Determine the [x, y] coordinate at the center of the cell enclosing the given text.  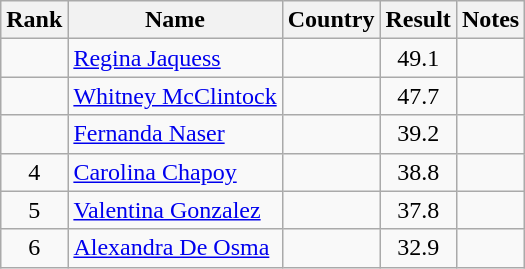
39.2 [418, 134]
4 [34, 172]
Carolina Chapoy [175, 172]
47.7 [418, 96]
Fernanda Naser [175, 134]
Notes [490, 20]
49.1 [418, 58]
Valentina Gonzalez [175, 210]
Alexandra De Osma [175, 248]
Country [331, 20]
Name [175, 20]
6 [34, 248]
Rank [34, 20]
5 [34, 210]
32.9 [418, 248]
Regina Jaquess [175, 58]
Whitney McClintock [175, 96]
Result [418, 20]
38.8 [418, 172]
37.8 [418, 210]
